Capture the cell that displays the provided text and extract its (X, Y) central coordinate. 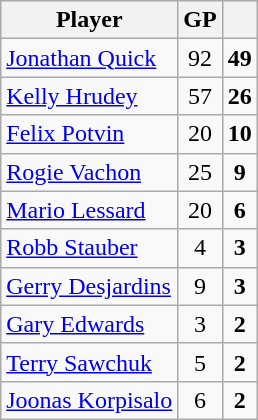
Felix Potvin (90, 134)
Gerry Desjardins (90, 286)
Gary Edwards (90, 324)
25 (200, 172)
5 (200, 362)
Player (90, 20)
Rogie Vachon (90, 172)
26 (240, 96)
49 (240, 58)
Joonas Korpisalo (90, 400)
GP (200, 20)
Kelly Hrudey (90, 96)
10 (240, 134)
4 (200, 248)
Jonathan Quick (90, 58)
57 (200, 96)
Mario Lessard (90, 210)
Terry Sawchuk (90, 362)
92 (200, 58)
Robb Stauber (90, 248)
